Output the [X, Y] coordinate of the center of the cell containing the given text.  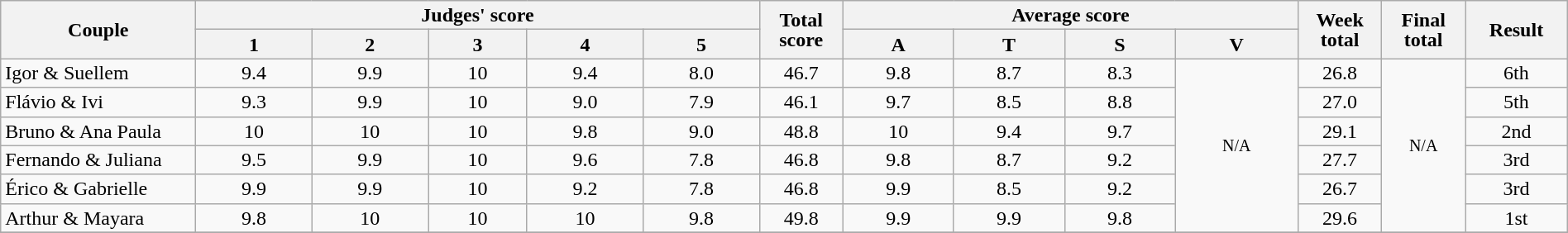
Bruno & Ana Paula [98, 131]
9.5 [254, 160]
5th [1517, 102]
Final total [1424, 30]
29.1 [1340, 131]
2 [370, 45]
2nd [1517, 131]
1st [1517, 218]
26.7 [1340, 188]
Érico & Gabrielle [98, 188]
T [1009, 45]
A [898, 45]
3 [478, 45]
Average score [1070, 15]
S [1120, 45]
26.8 [1340, 73]
29.6 [1340, 218]
Judges' score [478, 15]
Flávio & Ivi [98, 102]
Igor & Suellem [98, 73]
Fernando & Juliana [98, 160]
Couple [98, 30]
Result [1517, 30]
27.7 [1340, 160]
1 [254, 45]
48.8 [801, 131]
Arthur & Mayara [98, 218]
V [1237, 45]
9.3 [254, 102]
6th [1517, 73]
5 [701, 45]
Week total [1340, 30]
8.8 [1120, 102]
4 [585, 45]
9.6 [585, 160]
49.8 [801, 218]
7.9 [701, 102]
27.0 [1340, 102]
46.1 [801, 102]
Total score [801, 30]
8.0 [701, 73]
8.3 [1120, 73]
46.7 [801, 73]
